Return (X, Y) of the center of cell containing provided text 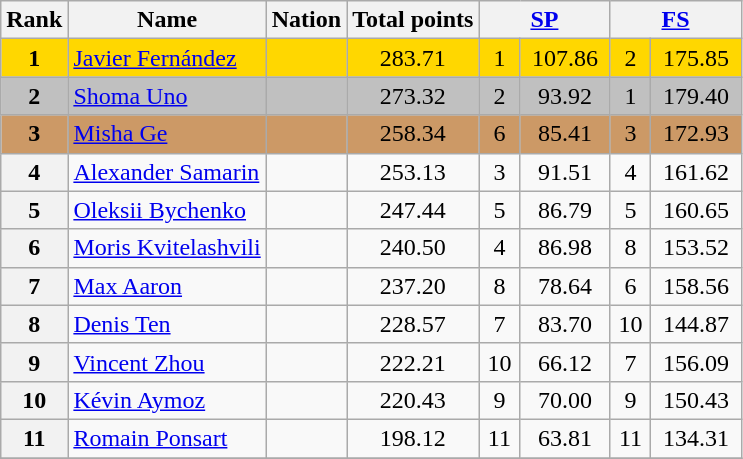
83.70 (565, 324)
Shoma Uno (167, 96)
144.87 (696, 324)
237.20 (413, 286)
86.98 (565, 248)
66.12 (565, 362)
283.71 (413, 58)
Oleksii Bychenko (167, 210)
107.86 (565, 58)
Alexander Samarin (167, 172)
258.34 (413, 134)
150.43 (696, 400)
Javier Fernández (167, 58)
198.12 (413, 438)
134.31 (696, 438)
220.43 (413, 400)
273.32 (413, 96)
Romain Ponsart (167, 438)
SP (544, 20)
179.40 (696, 96)
FS (676, 20)
93.92 (565, 96)
Max Aaron (167, 286)
161.62 (696, 172)
78.64 (565, 286)
Kévin Aymoz (167, 400)
253.13 (413, 172)
172.93 (696, 134)
175.85 (696, 58)
240.50 (413, 248)
63.81 (565, 438)
85.41 (565, 134)
Misha Ge (167, 134)
Nation (306, 20)
70.00 (565, 400)
228.57 (413, 324)
Name (167, 20)
156.09 (696, 362)
91.51 (565, 172)
Total points (413, 20)
222.21 (413, 362)
160.65 (696, 210)
Denis Ten (167, 324)
Vincent Zhou (167, 362)
86.79 (565, 210)
153.52 (696, 248)
Rank (34, 20)
247.44 (413, 210)
Moris Kvitelashvili (167, 248)
158.56 (696, 286)
